For the text-containing cell, return its midpoint in (x, y) coordinate format. 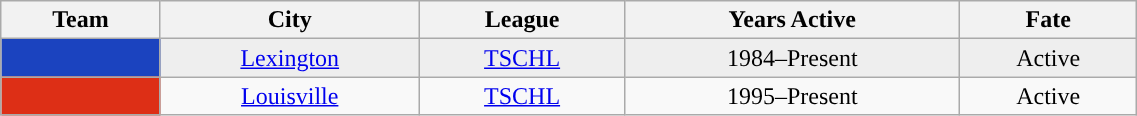
1995–Present (792, 96)
Louisville (290, 96)
Team (80, 20)
Fate (1048, 20)
City (290, 20)
Years Active (792, 20)
1984–Present (792, 58)
Lexington (290, 58)
League (522, 20)
